Find where the given text appears and provide that cell's center as [x, y] coordinate. 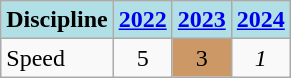
Discipline [57, 20]
2023 [202, 20]
Speed [57, 58]
5 [142, 58]
1 [260, 58]
2022 [142, 20]
2024 [260, 20]
3 [202, 58]
